Search for the cell housing the specified text and yield its (x, y) center coordinate. 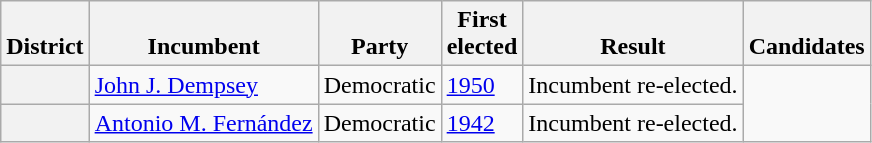
John J. Dempsey (204, 85)
1942 (482, 123)
1950 (482, 85)
District (45, 34)
Firstelected (482, 34)
Incumbent (204, 34)
Result (633, 34)
Antonio M. Fernández (204, 123)
Candidates (806, 34)
Party (380, 34)
